Pinpoint the cell where the given text exists, returning its [x, y] midpoint coordinate. 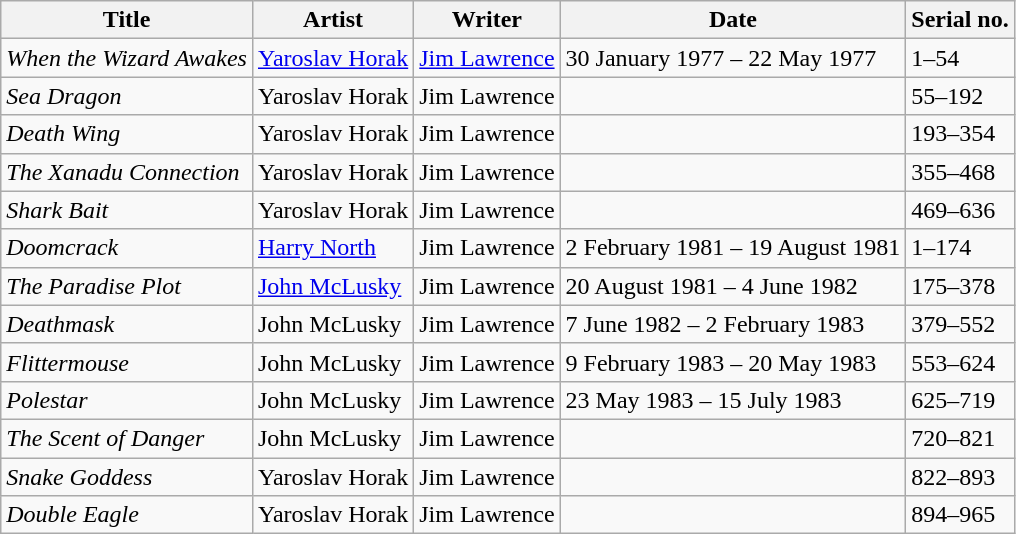
822–893 [960, 477]
7 June 1982 – 2 February 1983 [733, 324]
1–174 [960, 248]
Title [127, 20]
553–624 [960, 362]
Flittermouse [127, 362]
55–192 [960, 96]
355–468 [960, 172]
The Xanadu Connection [127, 172]
720–821 [960, 438]
When the Wizard Awakes [127, 58]
2 February 1981 – 19 August 1981 [733, 248]
Shark Bait [127, 210]
Polestar [127, 400]
Serial no. [960, 20]
23 May 1983 – 15 July 1983 [733, 400]
The Scent of Danger [127, 438]
The Paradise Plot [127, 286]
379–552 [960, 324]
Death Wing [127, 134]
Artist [332, 20]
9 February 1983 – 20 May 1983 [733, 362]
30 January 1977 – 22 May 1977 [733, 58]
20 August 1981 – 4 June 1982 [733, 286]
Double Eagle [127, 515]
894–965 [960, 515]
Date [733, 20]
469–636 [960, 210]
Doomcrack [127, 248]
175–378 [960, 286]
Snake Goddess [127, 477]
1–54 [960, 58]
Writer [487, 20]
625–719 [960, 400]
193–354 [960, 134]
Harry North [332, 248]
Sea Dragon [127, 96]
Deathmask [127, 324]
